Scan for the cell matching the given text and deliver its (X, Y) coordinate at center. 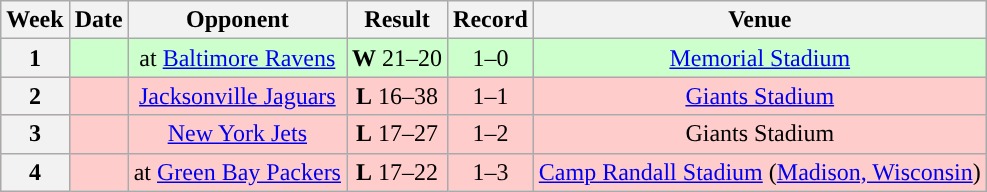
Jacksonville Jaguars (237, 96)
1 (35, 58)
at Green Bay Packers (237, 172)
L 17–22 (396, 172)
Week (35, 20)
2 (35, 96)
L 17–27 (396, 134)
1–0 (491, 58)
3 (35, 134)
4 (35, 172)
Record (491, 20)
Date (98, 20)
1–3 (491, 172)
Memorial Stadium (760, 58)
L 16–38 (396, 96)
Opponent (237, 20)
Camp Randall Stadium (Madison, Wisconsin) (760, 172)
Result (396, 20)
at Baltimore Ravens (237, 58)
New York Jets (237, 134)
1–1 (491, 96)
Venue (760, 20)
W 21–20 (396, 58)
1–2 (491, 134)
